Extract the [x, y] coordinate from the center of the cell holding the provided text.  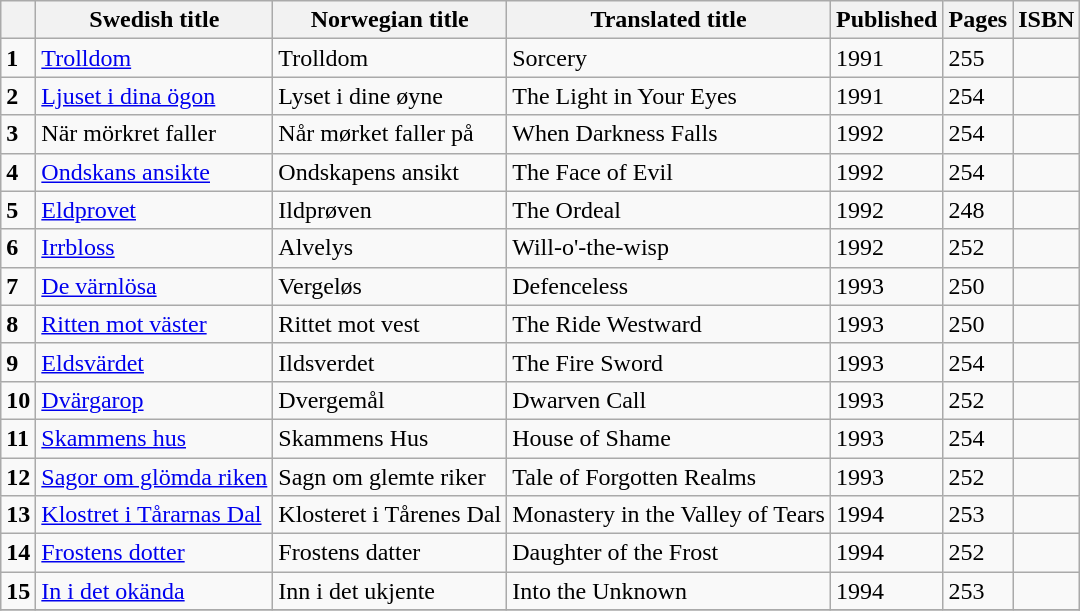
Klostret i Tårarnas Dal [154, 515]
The Face of Evil [669, 172]
1 [18, 58]
2 [18, 96]
The Light in Your Eyes [669, 96]
12 [18, 477]
Inn i det ukjente [390, 591]
4 [18, 172]
Vergeløs [390, 286]
Skammens Hus [390, 438]
Frostens dotter [154, 553]
Alvelys [390, 248]
7 [18, 286]
10 [18, 400]
255 [978, 58]
Published [886, 20]
Klosteret i Tårenes Dal [390, 515]
14 [18, 553]
Lyset i dine øyne [390, 96]
Sagor om glömda riken [154, 477]
5 [18, 210]
Skammens hus [154, 438]
Tale of Forgotten Realms [669, 477]
Monastery in the Valley of Tears [669, 515]
Dwarven Call [669, 400]
The Fire Sword [669, 362]
Ondskapens ansikt [390, 172]
Ondskans ansikte [154, 172]
The Ride Westward [669, 324]
Eldprovet [154, 210]
Into the Unknown [669, 591]
Frostens datter [390, 553]
Sagn om glemte riker [390, 477]
Ildsverdet [390, 362]
Daughter of the Frost [669, 553]
Defenceless [669, 286]
Rittet mot vest [390, 324]
In i det okända [154, 591]
ISBN [1046, 20]
Pages [978, 20]
Ritten mot väster [154, 324]
6 [18, 248]
8 [18, 324]
Ildprøven [390, 210]
Eldsvärdet [154, 362]
248 [978, 210]
11 [18, 438]
När mörkret faller [154, 134]
Sorcery [669, 58]
When Darkness Falls [669, 134]
The Ordeal [669, 210]
Dvärgarop [154, 400]
House of Shame [669, 438]
Swedish title [154, 20]
Norwegian title [390, 20]
Will-o'-the-wisp [669, 248]
Irrbloss [154, 248]
Dvergemål [390, 400]
De värnlösa [154, 286]
13 [18, 515]
9 [18, 362]
Translated title [669, 20]
Ljuset i dina ögon [154, 96]
Når mørket faller på [390, 134]
3 [18, 134]
15 [18, 591]
